Provide the (X, Y) coordinate of the cell's center where the given text is located.  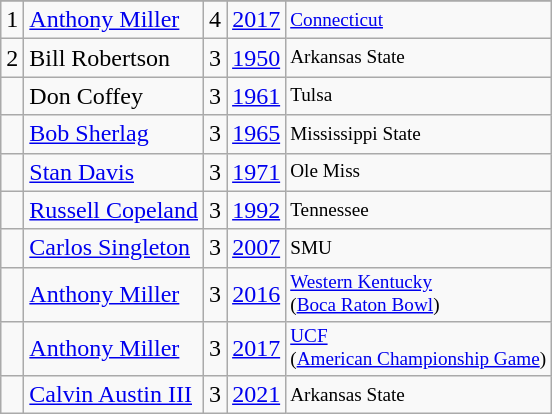
1961 (256, 96)
Calvin Austin III (114, 394)
1 (12, 20)
SMU (418, 248)
Ole Miss (418, 172)
1965 (256, 134)
2021 (256, 394)
1950 (256, 58)
2007 (256, 248)
Don Coffey (114, 96)
1992 (256, 210)
1971 (256, 172)
2016 (256, 294)
UCF(American Championship Game) (418, 348)
4 (216, 20)
Western Kentucky(Boca Raton Bowl) (418, 294)
Russell Copeland (114, 210)
Bob Sherlag (114, 134)
Mississippi State (418, 134)
Bill Robertson (114, 58)
Carlos Singleton (114, 248)
Connecticut (418, 20)
Tennessee (418, 210)
Stan Davis (114, 172)
2 (12, 58)
Tulsa (418, 96)
